Return the [X, Y] coordinate for the center point of the cell that contains the specified text.  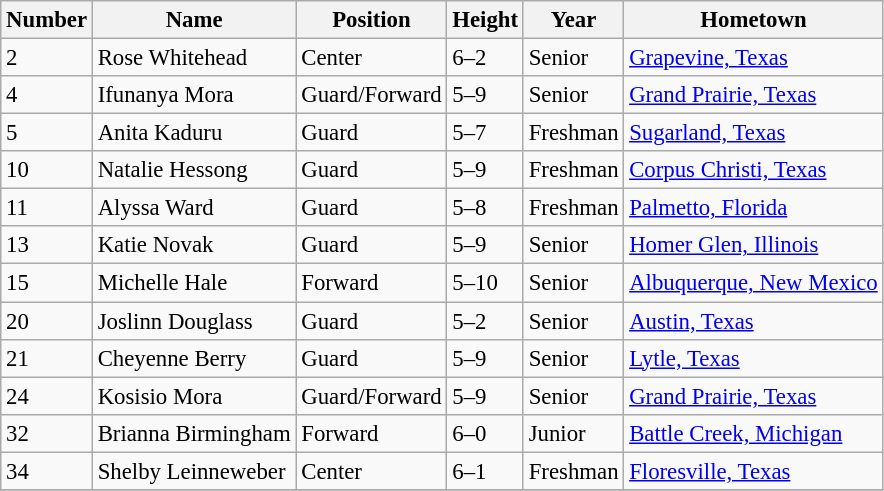
Rose Whitehead [194, 58]
5–8 [485, 208]
Sugarland, Texas [754, 133]
Height [485, 20]
Homer Glen, Illinois [754, 245]
5 [47, 133]
10 [47, 170]
6–0 [485, 433]
Katie Novak [194, 245]
21 [47, 358]
Lytle, Texas [754, 358]
Battle Creek, Michigan [754, 433]
Brianna Birmingham [194, 433]
Corpus Christi, Texas [754, 170]
Cheyenne Berry [194, 358]
Floresville, Texas [754, 471]
5–2 [485, 321]
5–7 [485, 133]
Palmetto, Florida [754, 208]
20 [47, 321]
5–10 [485, 283]
15 [47, 283]
Natalie Hessong [194, 170]
34 [47, 471]
Grapevine, Texas [754, 58]
32 [47, 433]
Albuquerque, New Mexico [754, 283]
Ifunanya Mora [194, 95]
Michelle Hale [194, 283]
Joslinn Douglass [194, 321]
Name [194, 20]
11 [47, 208]
Hometown [754, 20]
Junior [573, 433]
Position [372, 20]
6–2 [485, 58]
13 [47, 245]
Alyssa Ward [194, 208]
Number [47, 20]
Shelby Leinneweber [194, 471]
4 [47, 95]
6–1 [485, 471]
Anita Kaduru [194, 133]
24 [47, 396]
Austin, Texas [754, 321]
2 [47, 58]
Year [573, 20]
Kosisio Mora [194, 396]
